Search for the cell housing the specified text and yield its [X, Y] center coordinate. 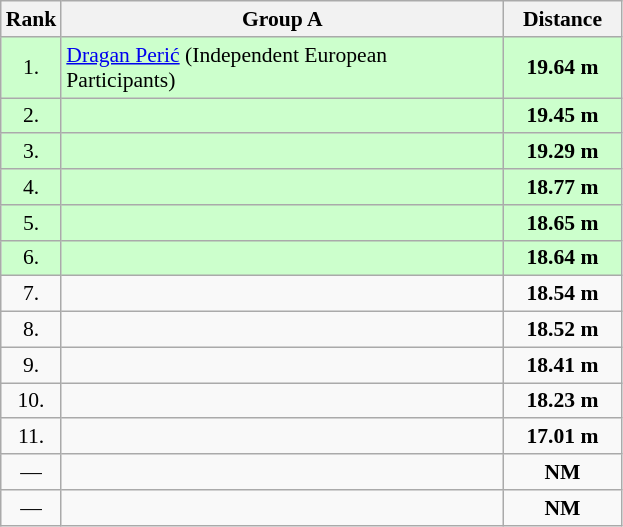
18.54 m [562, 294]
Group A [282, 19]
18.65 m [562, 223]
17.01 m [562, 437]
18.23 m [562, 401]
19.45 m [562, 116]
19.64 m [562, 68]
18.52 m [562, 330]
8. [32, 330]
19.29 m [562, 152]
10. [32, 401]
5. [32, 223]
Distance [562, 19]
18.64 m [562, 258]
9. [32, 365]
1. [32, 68]
18.77 m [562, 187]
Dragan Perić (Independent European Participants) [282, 68]
3. [32, 152]
Rank [32, 19]
6. [32, 258]
4. [32, 187]
18.41 m [562, 365]
11. [32, 437]
2. [32, 116]
7. [32, 294]
